Return the [X, Y] coordinate for the center point of the cell that contains the specified text.  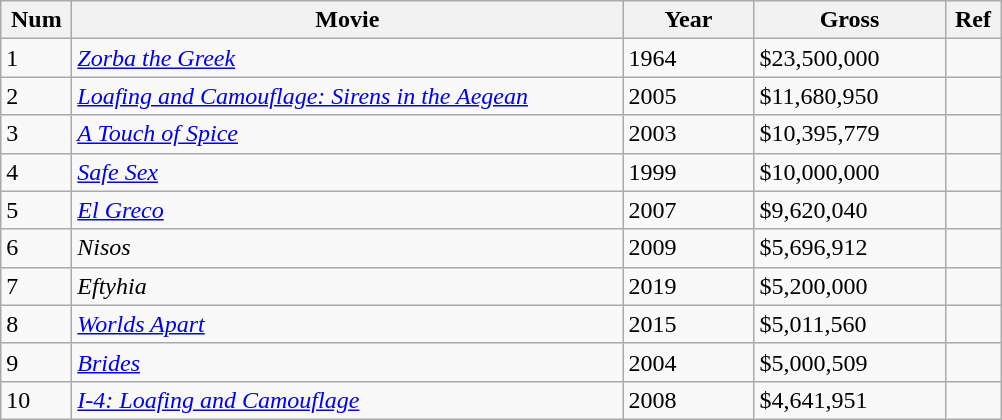
5 [36, 210]
7 [36, 286]
$9,620,040 [850, 210]
1964 [688, 58]
Brides [348, 362]
El Greco [348, 210]
2008 [688, 400]
$5,011,560 [850, 324]
2007 [688, 210]
Nisos [348, 248]
$10,000,000 [850, 172]
$10,395,779 [850, 134]
Eftyhia [348, 286]
Loafing and Camouflage: Sirens in the Aegean [348, 96]
A Touch of Spice [348, 134]
$4,641,951 [850, 400]
2004 [688, 362]
8 [36, 324]
$5,000,509 [850, 362]
9 [36, 362]
$11,680,950 [850, 96]
3 [36, 134]
6 [36, 248]
$5,696,912 [850, 248]
Gross [850, 20]
2 [36, 96]
2003 [688, 134]
I-4: Loafing and Camouflage [348, 400]
2005 [688, 96]
2019 [688, 286]
Movie [348, 20]
2015 [688, 324]
Year [688, 20]
10 [36, 400]
4 [36, 172]
Safe Sex [348, 172]
Worlds Apart [348, 324]
Ref [973, 20]
Zorba the Greek [348, 58]
1 [36, 58]
Num [36, 20]
2009 [688, 248]
$23,500,000 [850, 58]
1999 [688, 172]
$5,200,000 [850, 286]
